Return [X, Y] of the center of cell containing provided text 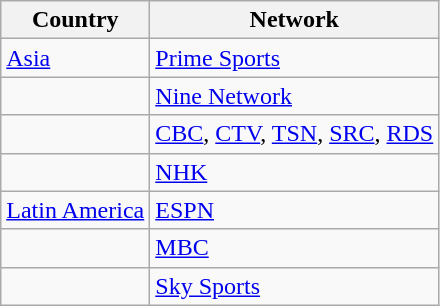
Asia [76, 58]
Latin America [76, 210]
Sky Sports [294, 286]
MBC [294, 248]
Network [294, 20]
CBC, CTV, TSN, SRC, RDS [294, 134]
NHK [294, 172]
Prime Sports [294, 58]
Country [76, 20]
ESPN [294, 210]
Nine Network [294, 96]
